Pinpoint the cell where the given text exists, returning its (x, y) midpoint coordinate. 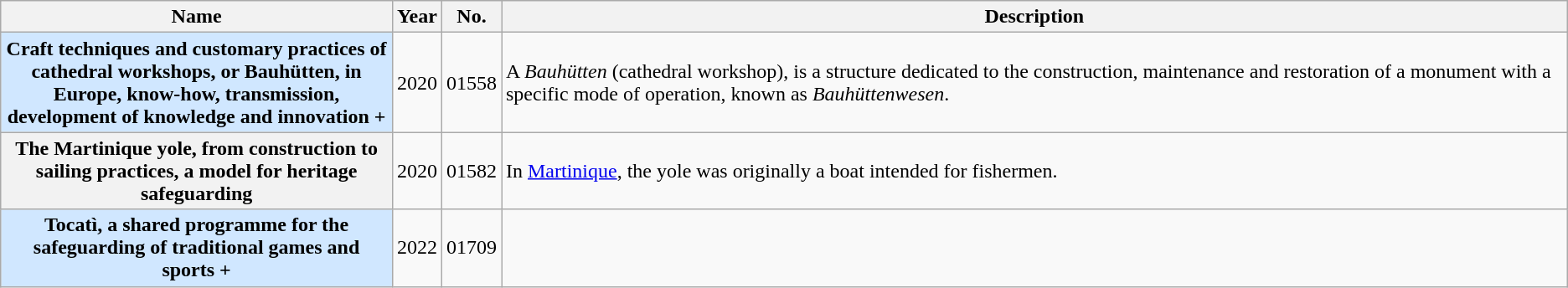
01709 (471, 248)
The Martinique yole, from construction to sailing practices, a model for heritage safeguarding (197, 171)
No. (471, 17)
In Martinique, the yole was originally a boat intended for fishermen. (1034, 171)
01582 (471, 171)
01558 (471, 82)
Name (197, 17)
2022 (417, 248)
Year (417, 17)
Tocatì, a shared programme for the safeguarding of traditional games and sports + (197, 248)
Description (1034, 17)
